Determine the [x, y] coordinate at the center of the cell enclosing the given text.  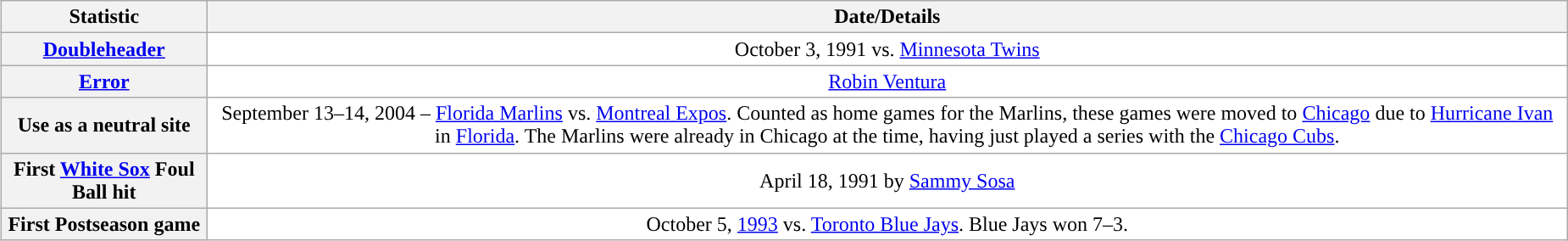
Date/Details [887, 17]
Doubleheader [103, 49]
Robin Ventura [887, 81]
October 3, 1991 vs. Minnesota Twins [887, 49]
Error [103, 81]
April 18, 1991 by Sammy Sosa [887, 180]
Statistic [103, 17]
October 5, 1993 vs. Toronto Blue Jays. Blue Jays won 7–3. [887, 224]
First White Sox Foul Ball hit [103, 180]
Use as a neutral site [103, 126]
First Postseason game [103, 224]
